Return the [x, y] coordinate for the center point of the cell that contains the specified text.  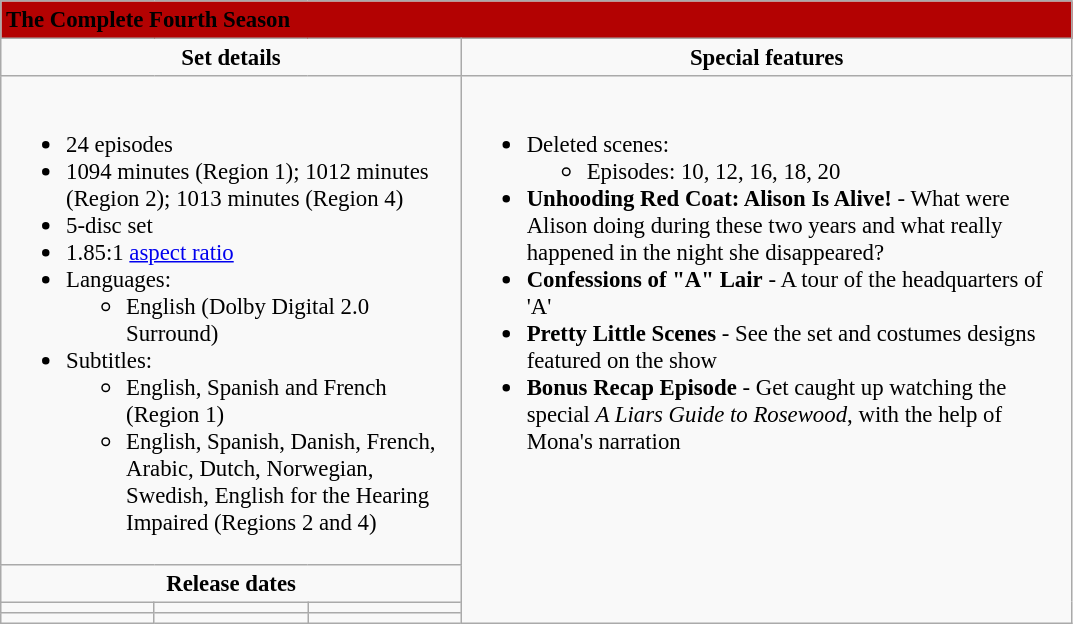
Set details [232, 58]
The Complete Fourth Season [536, 20]
Release dates [232, 583]
Special features [766, 58]
